Identify which cell holds the provided text, then report its (X, Y) central coordinate. 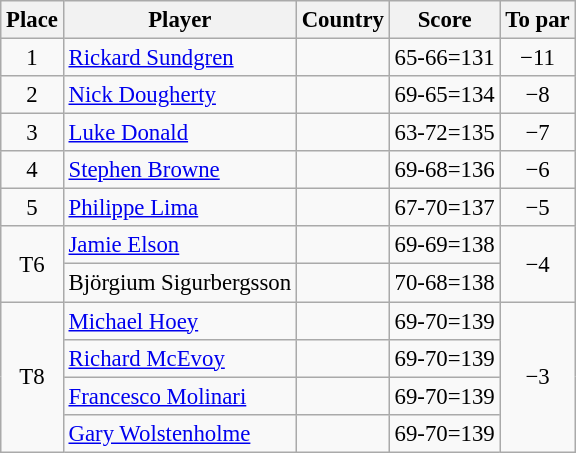
Score (444, 20)
69-69=138 (444, 245)
63-72=135 (444, 133)
Björgium Sigurbergsson (180, 283)
−5 (538, 208)
Player (180, 20)
2 (32, 95)
−8 (538, 95)
−7 (538, 133)
Francesco Molinari (180, 396)
Jamie Elson (180, 245)
Gary Wolstenholme (180, 433)
−6 (538, 170)
69-68=136 (444, 170)
Rickard Sundgren (180, 58)
70-68=138 (444, 283)
65-66=131 (444, 58)
Philippe Lima (180, 208)
67-70=137 (444, 208)
69-65=134 (444, 95)
Country (342, 20)
Nick Dougherty (180, 95)
−3 (538, 377)
−4 (538, 264)
T8 (32, 377)
Place (32, 20)
1 (32, 58)
T6 (32, 264)
3 (32, 133)
Michael Hoey (180, 321)
Stephen Browne (180, 170)
−11 (538, 58)
Luke Donald (180, 133)
4 (32, 170)
Richard McEvoy (180, 358)
5 (32, 208)
To par (538, 20)
